For the text-containing cell, return its midpoint in (x, y) coordinate format. 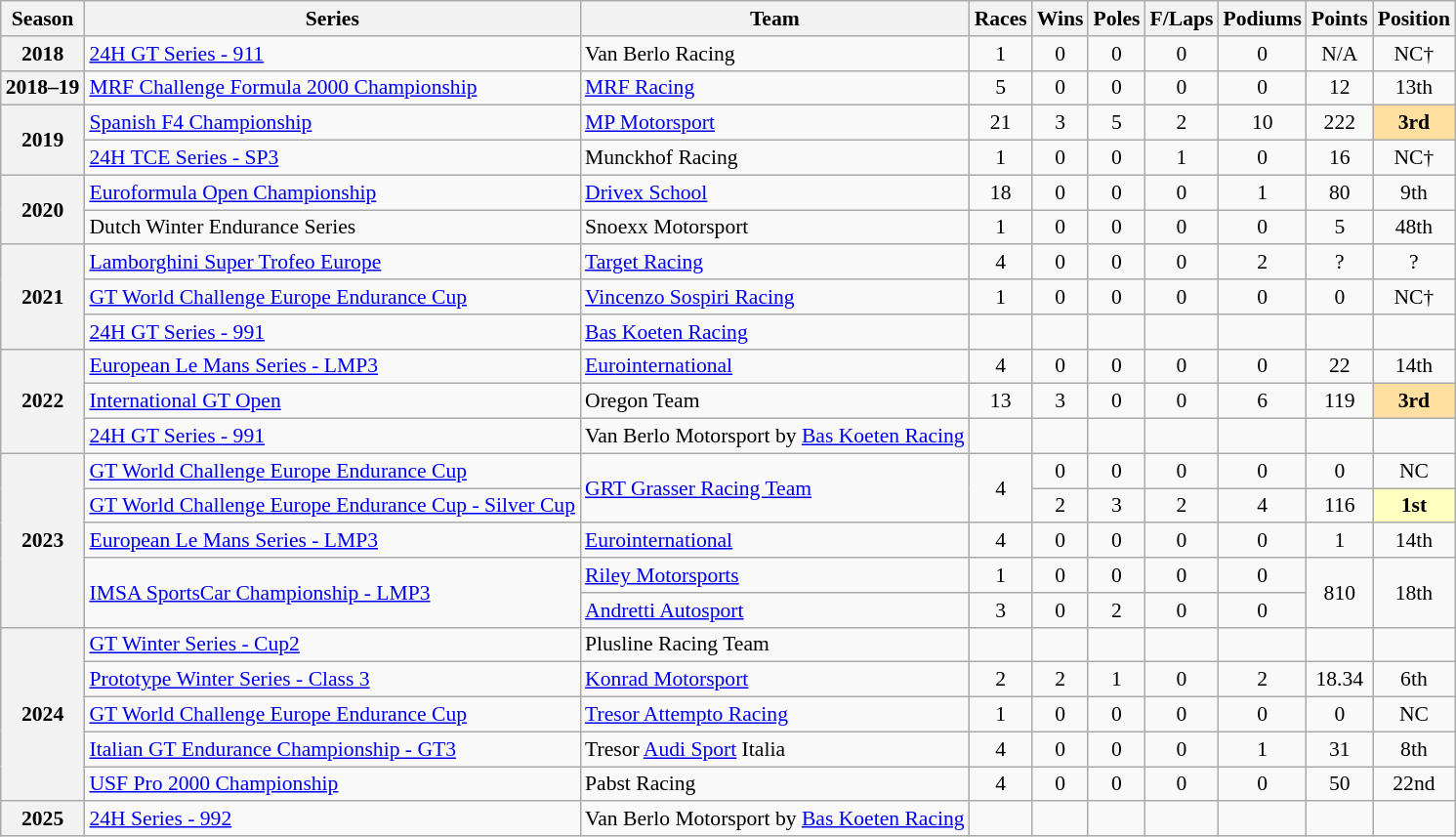
Riley Motorsports (775, 575)
Position (1414, 19)
18th (1414, 592)
48th (1414, 228)
6th (1414, 680)
Pabst Racing (775, 784)
2025 (43, 819)
Dutch Winter Endurance Series (332, 228)
2023 (43, 540)
2019 (43, 141)
10 (1262, 123)
2018–19 (43, 88)
Drivex School (775, 192)
18 (1001, 192)
Andretti Autosport (775, 610)
USF Pro 2000 Championship (332, 784)
Prototype Winter Series - Class 3 (332, 680)
Tresor Attempto Racing (775, 715)
22nd (1414, 784)
MRF Racing (775, 88)
21 (1001, 123)
IMSA SportsCar Championship - LMP3 (332, 592)
24H Series - 992 (332, 819)
Bas Koeten Racing (775, 332)
Van Berlo Racing (775, 54)
Oregon Team (775, 401)
Races (1001, 19)
F/Laps (1182, 19)
Points (1340, 19)
1st (1414, 506)
GT World Challenge Europe Endurance Cup - Silver Cup (332, 506)
2024 (43, 714)
GT Winter Series - Cup2 (332, 645)
Lamborghini Super Trofeo Europe (332, 263)
80 (1340, 192)
2021 (43, 297)
MRF Challenge Formula 2000 Championship (332, 88)
Target Racing (775, 263)
Wins (1061, 19)
Spanish F4 Championship (332, 123)
Plusline Racing Team (775, 645)
18.34 (1340, 680)
International GT Open (332, 401)
31 (1340, 749)
Munckhof Racing (775, 158)
Italian GT Endurance Championship - GT3 (332, 749)
Series (332, 19)
24H GT Series - 911 (332, 54)
2022 (43, 400)
222 (1340, 123)
24H TCE Series - SP3 (332, 158)
22 (1340, 366)
9th (1414, 192)
119 (1340, 401)
810 (1340, 592)
12 (1340, 88)
13th (1414, 88)
Poles (1116, 19)
Vincenzo Sospiri Racing (775, 297)
N/A (1340, 54)
16 (1340, 158)
Podiums (1262, 19)
8th (1414, 749)
2018 (43, 54)
Snoexx Motorsport (775, 228)
Konrad Motorsport (775, 680)
13 (1001, 401)
6 (1262, 401)
GRT Grasser Racing Team (775, 488)
Team (775, 19)
MP Motorsport (775, 123)
Tresor Audi Sport Italia (775, 749)
Euroformula Open Championship (332, 192)
Season (43, 19)
116 (1340, 506)
2020 (43, 209)
50 (1340, 784)
